Scan for the cell matching the given text and deliver its [X, Y] coordinate at center. 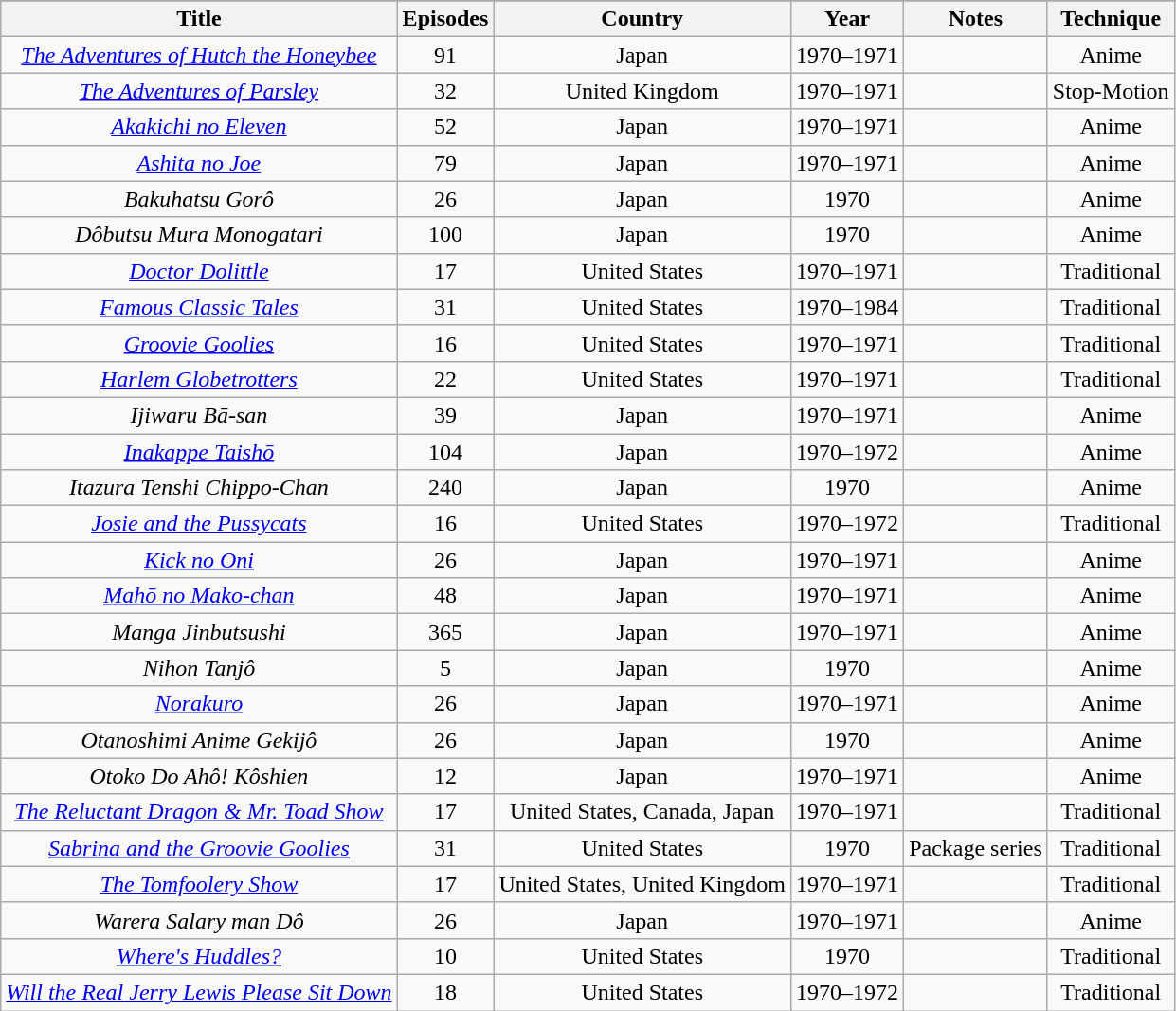
Notes [976, 19]
Groovie Goolies [199, 343]
The Adventures of Hutch the Honeybee [199, 55]
Technique [1111, 19]
Title [199, 19]
365 [445, 632]
Ijiwaru Bā-san [199, 415]
100 [445, 235]
Dôbutsu Mura Monogatari [199, 235]
Package series [976, 848]
United Kingdom [642, 91]
Kick no Oni [199, 560]
Year [847, 19]
Country [642, 19]
Warera Salary man Dô [199, 920]
Inakappe Taishō [199, 452]
The Adventures of Parsley [199, 91]
39 [445, 415]
52 [445, 127]
Stop-Motion [1111, 91]
12 [445, 776]
The Tomfoolery Show [199, 884]
Akakichi no Eleven [199, 127]
32 [445, 91]
Itazura Tenshi Chippo-Chan [199, 488]
240 [445, 488]
Otanoshimi Anime Gekijô [199, 740]
104 [445, 452]
Manga Jinbutsushi [199, 632]
Famous Classic Tales [199, 307]
Mahō no Mako-chan [199, 596]
United States, United Kingdom [642, 884]
Otoko Do Ahô! Kôshien [199, 776]
Episodes [445, 19]
Bakuhatsu Gorô [199, 199]
Harlem Globetrotters [199, 379]
The Reluctant Dragon & Mr. Toad Show [199, 812]
Josie and the Pussycats [199, 524]
Where's Huddles? [199, 956]
Sabrina and the Groovie Goolies [199, 848]
Ashita no Joe [199, 163]
79 [445, 163]
91 [445, 55]
Doctor Dolittle [199, 271]
10 [445, 956]
Nihon Tanjô [199, 668]
48 [445, 596]
5 [445, 668]
1970–1984 [847, 307]
United States, Canada, Japan [642, 812]
22 [445, 379]
Norakuro [199, 704]
Will the Real Jerry Lewis Please Sit Down [199, 992]
18 [445, 992]
